Find where the given text appears and provide that cell's center as [x, y] coordinate. 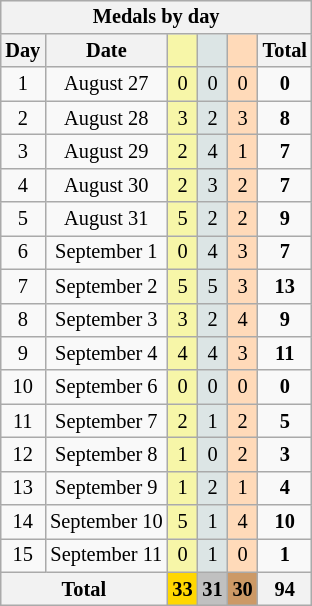
September 6 [106, 387]
September 4 [106, 354]
6 [22, 253]
Medals by day [156, 17]
September 2 [106, 286]
September 3 [106, 320]
Day [22, 51]
Date [106, 51]
31 [213, 589]
15 [22, 556]
September 7 [106, 421]
August 28 [106, 118]
94 [285, 589]
August 27 [106, 84]
September 10 [106, 522]
September 9 [106, 488]
September 11 [106, 556]
14 [22, 522]
12 [22, 455]
August 30 [106, 185]
August 31 [106, 219]
August 29 [106, 152]
33 [182, 589]
September 8 [106, 455]
September 1 [106, 253]
30 [243, 589]
